Extract the (x, y) coordinate from the center of the cell holding the provided text.  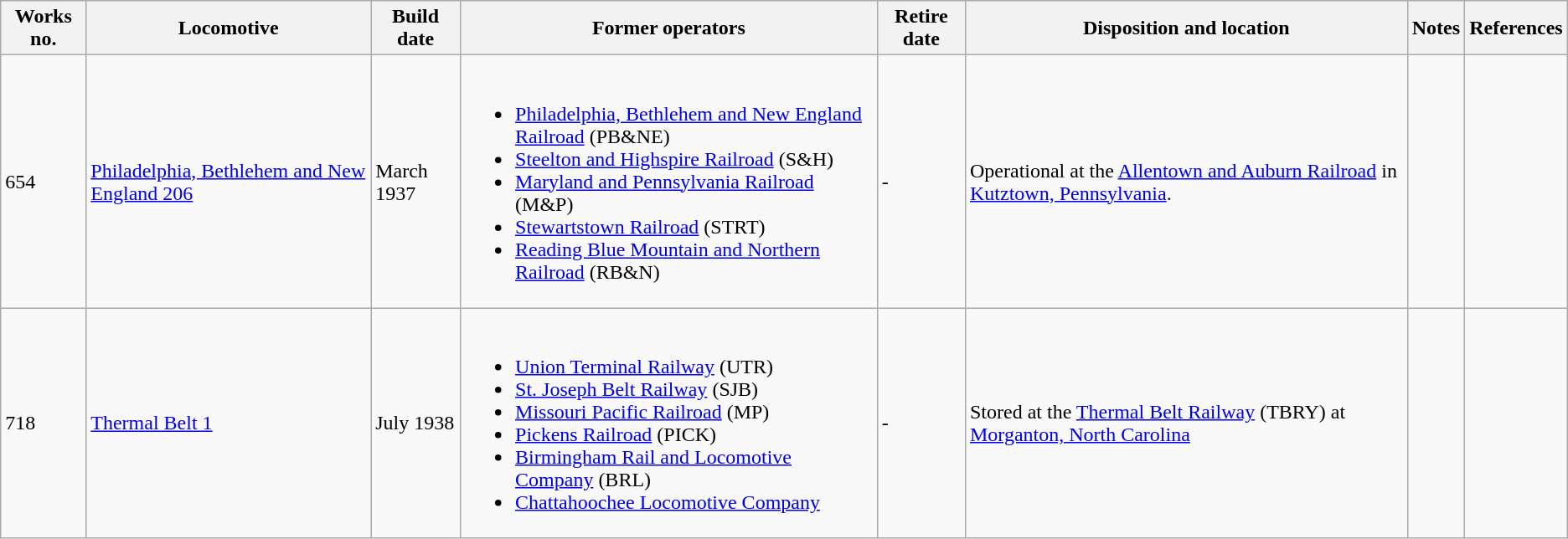
Build date (415, 28)
March 1937 (415, 182)
July 1938 (415, 423)
Thermal Belt 1 (229, 423)
Philadelphia, Bethlehem and New England 206 (229, 182)
Retire date (921, 28)
References (1516, 28)
Disposition and location (1186, 28)
Locomotive (229, 28)
718 (44, 423)
Works no. (44, 28)
654 (44, 182)
Operational at the Allentown and Auburn Railroad in Kutztown, Pennsylvania. (1186, 182)
Stored at the Thermal Belt Railway (TBRY) at Morganton, North Carolina (1186, 423)
Notes (1436, 28)
Former operators (669, 28)
